Scan for the cell matching the given text and deliver its (X, Y) coordinate at center. 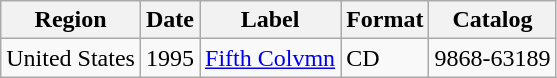
Date (170, 20)
CD (385, 58)
Region (71, 20)
Catalog (492, 20)
1995 (170, 58)
9868-63189 (492, 58)
Label (270, 20)
Format (385, 20)
Fifth Colvmn (270, 58)
United States (71, 58)
